Return the (X, Y) coordinate for the center point of the cell that contains the specified text.  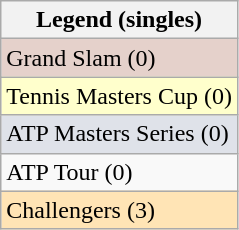
ATP Masters Series (0) (120, 134)
Tennis Masters Cup (0) (120, 96)
ATP Tour (0) (120, 172)
Grand Slam (0) (120, 58)
Challengers (3) (120, 210)
Legend (singles) (120, 20)
